From the cell containing the given text, extract its center point as [X, Y] coordinate. 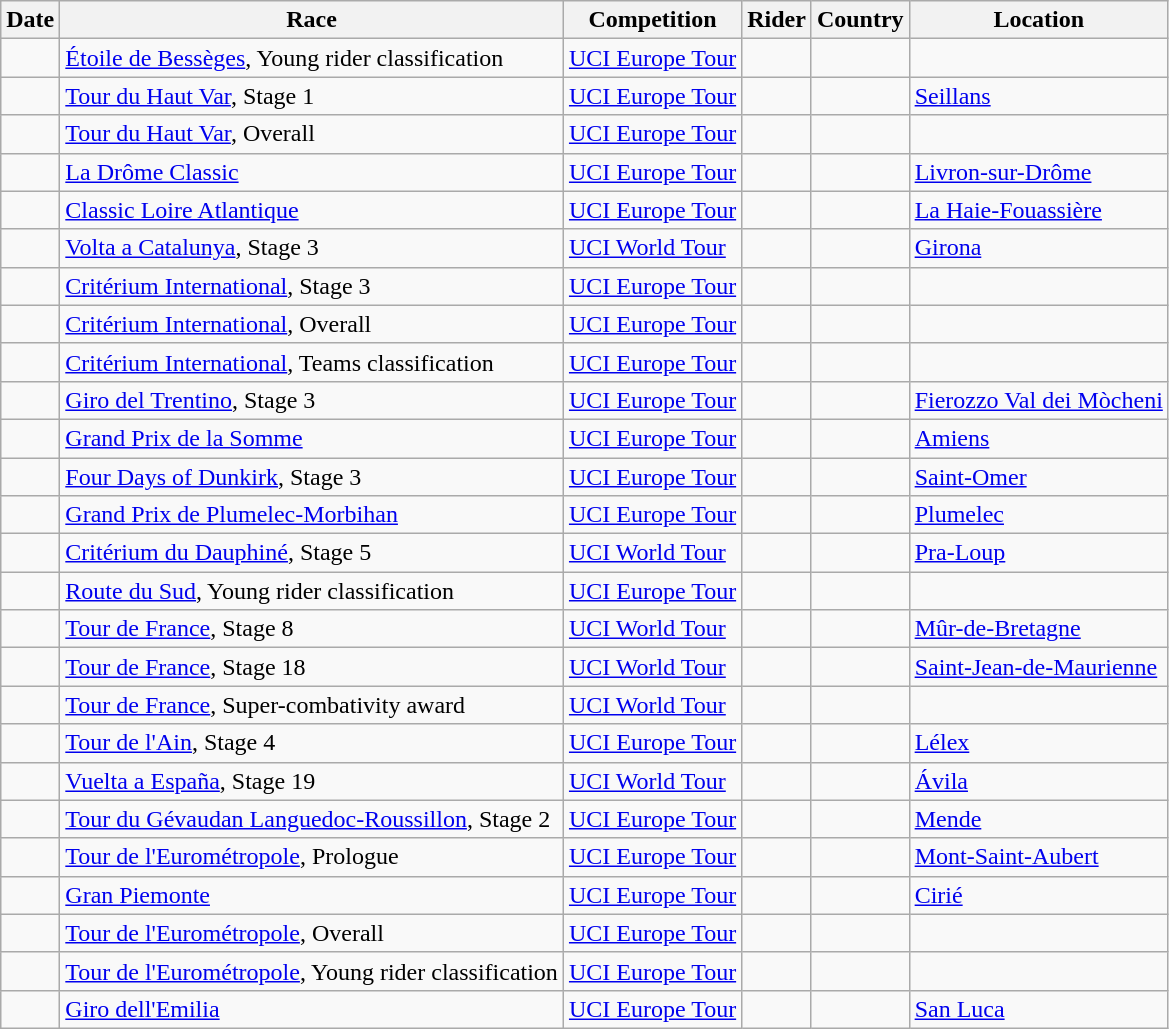
Tour de l'Eurométropole, Young rider classification [312, 971]
Amiens [1038, 438]
Étoile de Bessèges, Young rider classification [312, 58]
Tour de l'Eurométropole, Prologue [312, 857]
Critérium International, Overall [312, 324]
Livron-sur-Drôme [1038, 172]
Fierozzo Val dei Mòcheni [1038, 400]
Competition [652, 20]
Critérium International, Stage 3 [312, 286]
La Haie-Fouassière [1038, 210]
Saint-Omer [1038, 477]
Giro dell'Emilia [312, 1009]
Cirié [1038, 895]
Plumelec [1038, 515]
Tour de France, Stage 8 [312, 629]
Tour de France, Stage 18 [312, 667]
Tour du Gévaudan Languedoc-Roussillon, Stage 2 [312, 819]
Ávila [1038, 781]
Date [30, 20]
Seillans [1038, 96]
Grand Prix de la Somme [312, 438]
Tour de France, Super-combativity award [312, 705]
Tour du Haut Var, Overall [312, 134]
Giro del Trentino, Stage 3 [312, 400]
Tour de l'Eurométropole, Overall [312, 933]
Mont-Saint-Aubert [1038, 857]
Girona [1038, 248]
Pra-Loup [1038, 553]
Critérium du Dauphiné, Stage 5 [312, 553]
Mende [1038, 819]
Gran Piemonte [312, 895]
Critérium International, Teams classification [312, 362]
Vuelta a España, Stage 19 [312, 781]
Tour du Haut Var, Stage 1 [312, 96]
Tour de l'Ain, Stage 4 [312, 743]
Country [860, 20]
Grand Prix de Plumelec-Morbihan [312, 515]
Race [312, 20]
La Drôme Classic [312, 172]
Location [1038, 20]
Volta a Catalunya, Stage 3 [312, 248]
Rider [777, 20]
Lélex [1038, 743]
Route du Sud, Young rider classification [312, 591]
Mûr-de-Bretagne [1038, 629]
Classic Loire Atlantique [312, 210]
San Luca [1038, 1009]
Four Days of Dunkirk, Stage 3 [312, 477]
Saint-Jean-de-Maurienne [1038, 667]
